Scan for the cell matching the given text and deliver its (X, Y) coordinate at center. 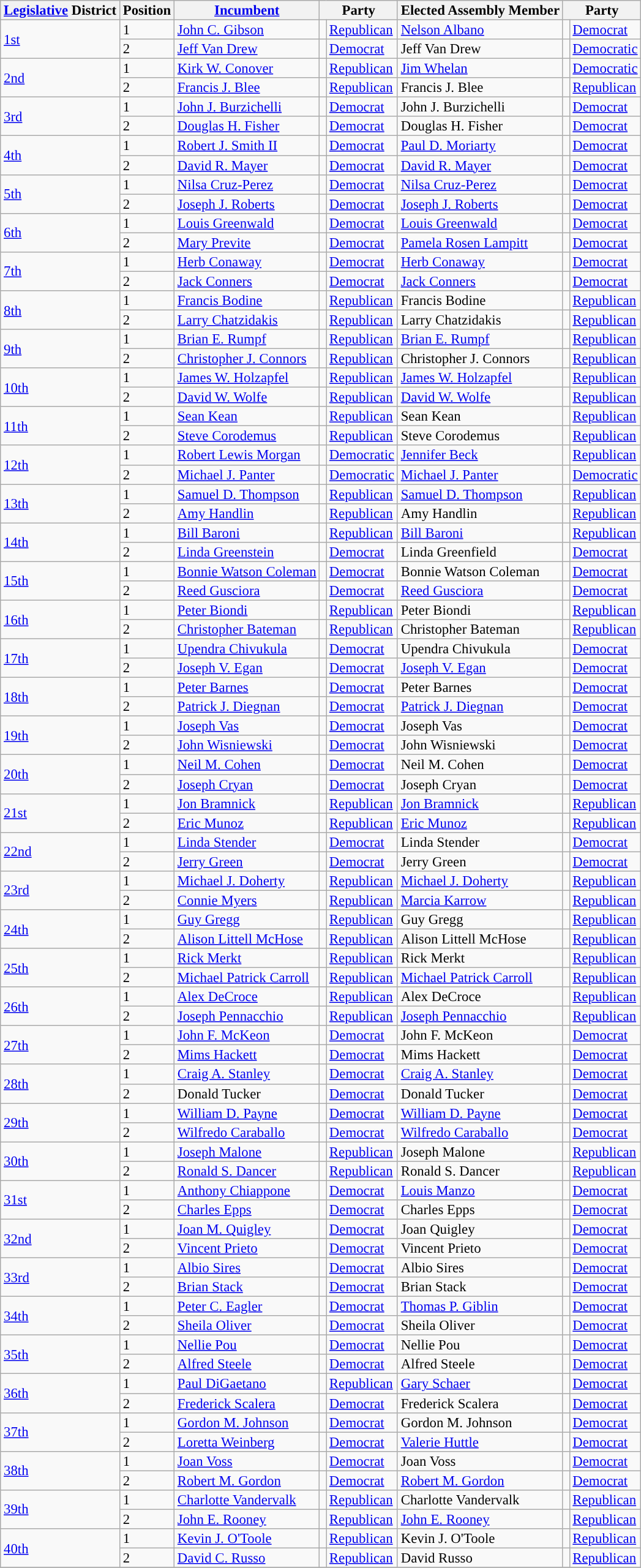
18th (60, 697)
7th (60, 272)
Loretta Weinberg (247, 1442)
17th (60, 659)
Anthony Chiappone (247, 1190)
32nd (60, 1238)
Thomas P. Giblin (480, 1307)
36th (60, 1394)
5th (60, 193)
Pamela Rosen Lampitt (480, 242)
20th (60, 774)
4th (60, 156)
10th (60, 387)
Gary Schaer (480, 1384)
33rd (60, 1277)
Connie Myers (247, 900)
28th (60, 1084)
John C. Gibson (247, 30)
6th (60, 233)
Louis Manzo (480, 1190)
Kirk W. Conover (247, 69)
Joan Quigley (480, 1229)
21st (60, 813)
19th (60, 736)
39th (60, 1510)
26th (60, 1007)
11th (60, 426)
Peter C. Eagler (247, 1307)
Robert Lewis Morgan (247, 456)
Jim Whelan (480, 69)
37th (60, 1431)
23rd (60, 890)
David Russo (480, 1558)
15th (60, 580)
Linda Greenstein (247, 552)
Nelson Albano (480, 30)
34th (60, 1316)
3rd (60, 116)
Incumbent (247, 10)
25th (60, 967)
Linda Greenfield (480, 552)
31st (60, 1200)
24th (60, 929)
38th (60, 1471)
Position (147, 10)
9th (60, 349)
Paul DiGaetano (247, 1384)
Marcia Karrow (480, 900)
14th (60, 542)
27th (60, 1045)
29th (60, 1123)
Elected Assembly Member (480, 10)
22nd (60, 851)
8th (60, 310)
Valerie Huttle (480, 1442)
30th (60, 1161)
Paul D. Moriarty (480, 146)
Jennifer Beck (480, 456)
2nd (60, 78)
16th (60, 620)
12th (60, 465)
Legislative District (60, 10)
1st (60, 39)
Mary Previte (247, 242)
Robert J. Smith II (247, 146)
Joan M. Quigley (247, 1229)
40th (60, 1548)
35th (60, 1354)
David C. Russo (247, 1558)
13th (60, 503)
